Determine the [x, y] coordinate at the center of the cell enclosing the given text.  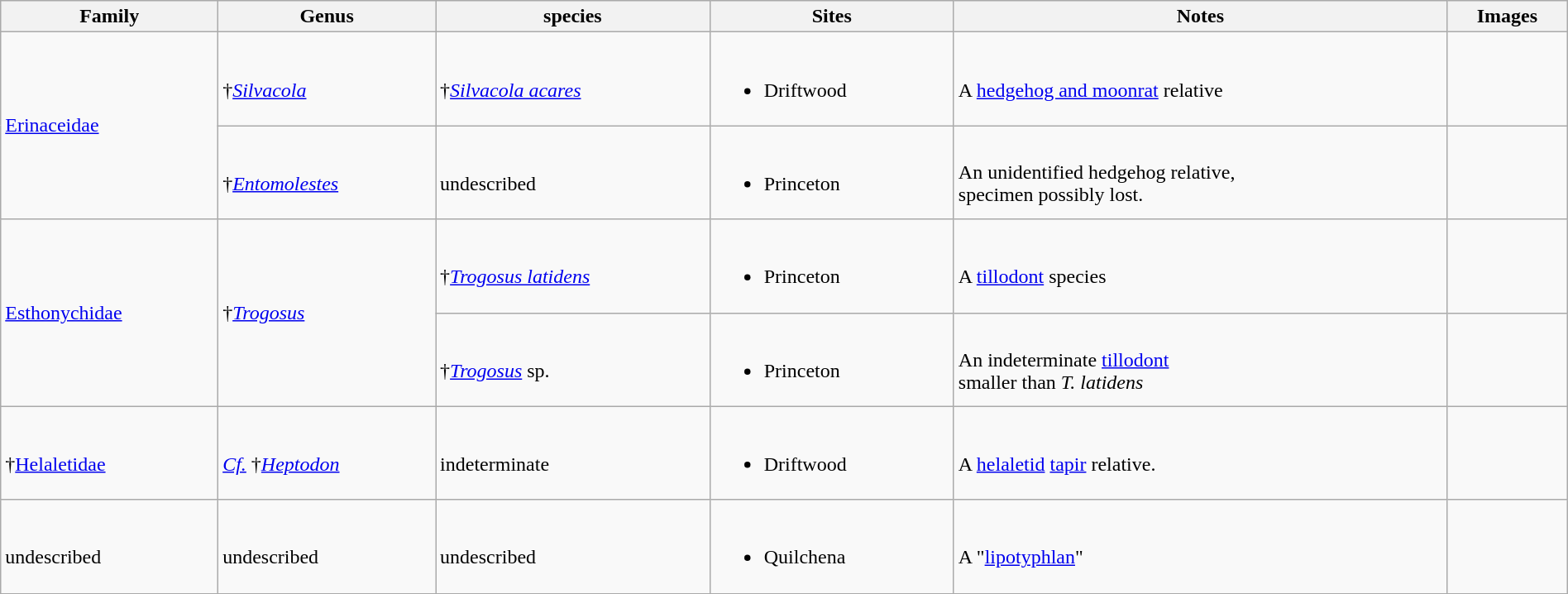
†Trogosus [327, 313]
†Helaletidae [109, 453]
A helaletid tapir relative. [1200, 453]
A tillodont species [1200, 266]
†Entomolestes [327, 172]
†Trogosus latidens [573, 266]
species [573, 17]
Family [109, 17]
A "lipotyphlan" [1200, 546]
Notes [1200, 17]
Esthonychidae [109, 313]
†Silvacola [327, 79]
†Silvacola acares [573, 79]
Images [1508, 17]
Quilchena [832, 546]
†Trogosus sp. [573, 359]
An indeterminate tillodont smaller than T. latidens [1200, 359]
Erinaceidae [109, 126]
Genus [327, 17]
Sites [832, 17]
A hedgehog and moonrat relative [1200, 79]
An unidentified hedgehog relative, specimen possibly lost. [1200, 172]
Cf. †Heptodon [327, 453]
indeterminate [573, 453]
